Return the [X, Y] coordinate for the center point of the cell that contains the specified text.  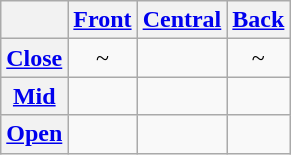
Back [258, 20]
Open [34, 134]
Central [182, 20]
Front [102, 20]
Close [34, 58]
Mid [34, 96]
